Pinpoint the cell where the given text exists, returning its (X, Y) midpoint coordinate. 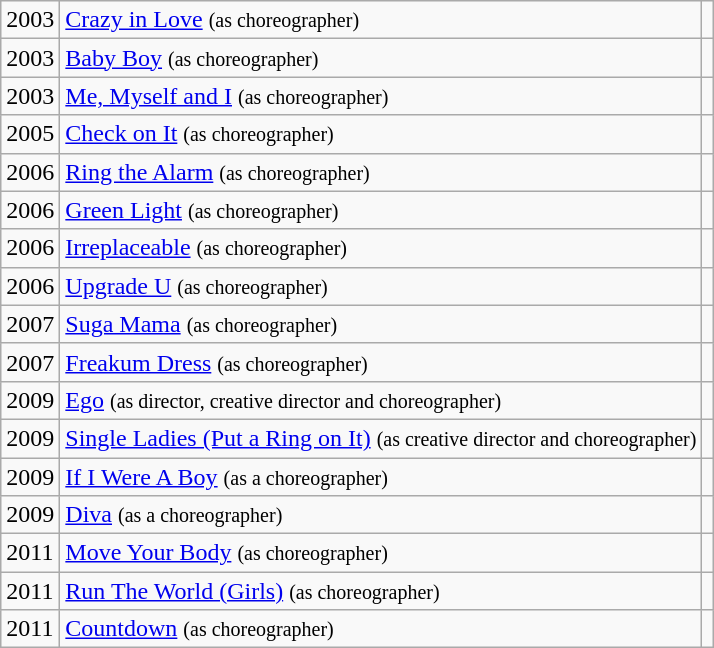
Baby Boy (as choreographer) (381, 58)
Upgrade U (as choreographer) (381, 286)
Single Ladies (Put a Ring on It) (as creative director and choreographer) (381, 438)
Check on It (as choreographer) (381, 134)
Green Light (as choreographer) (381, 210)
Irreplaceable (as choreographer) (381, 248)
If I Were A Boy (as a choreographer) (381, 477)
Run The World (Girls) (as choreographer) (381, 591)
Ring the Alarm (as choreographer) (381, 172)
Countdown (as choreographer) (381, 629)
Freakum Dress (as choreographer) (381, 362)
Crazy in Love (as choreographer) (381, 20)
Me, Myself and I (as choreographer) (381, 96)
Suga Mama (as choreographer) (381, 324)
Ego (as director, creative director and choreographer) (381, 400)
Move Your Body (as choreographer) (381, 553)
2005 (30, 134)
Diva (as a choreographer) (381, 515)
